Pinpoint the cell where the given text exists, returning its (X, Y) midpoint coordinate. 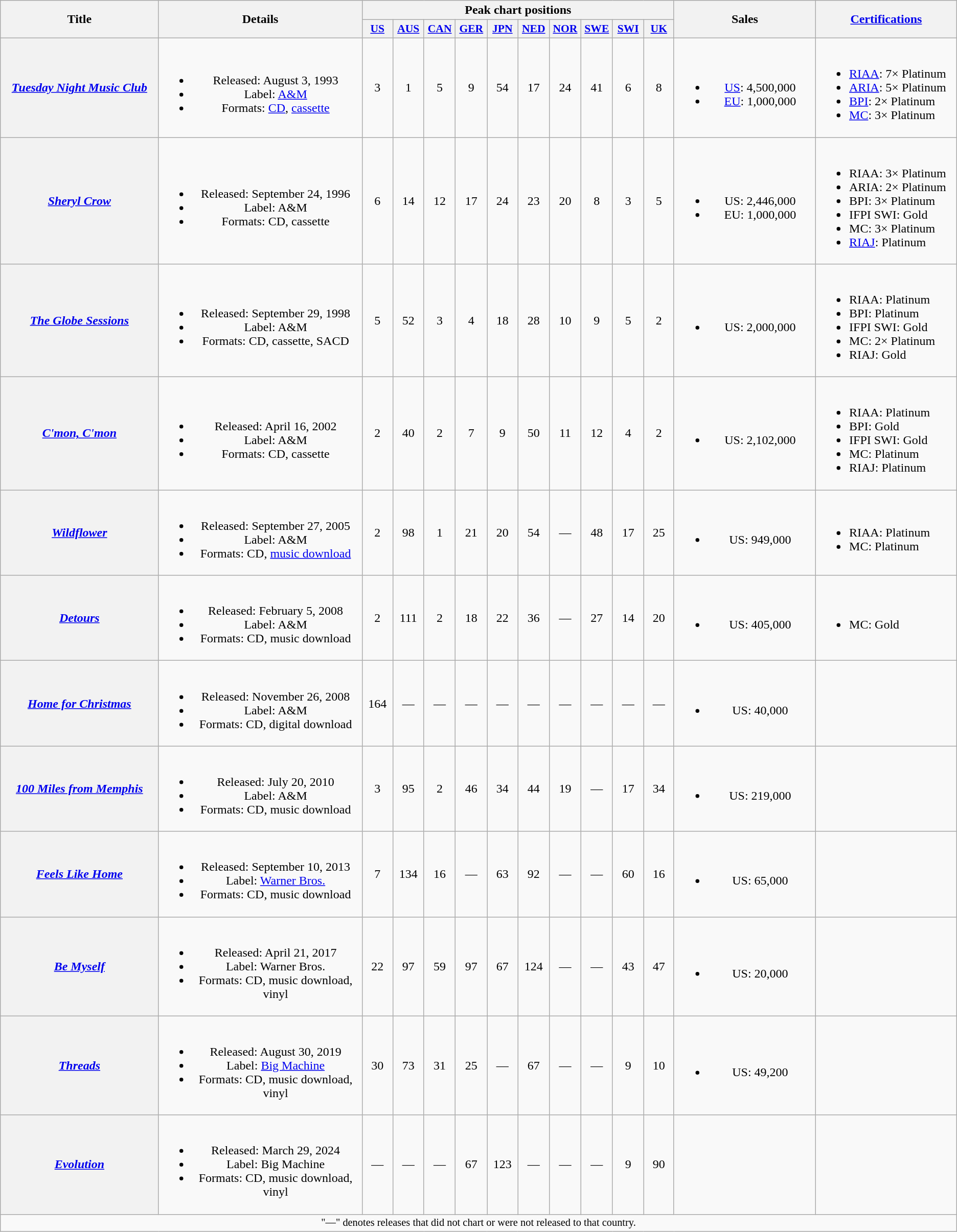
Released: April 21, 2017Label: Warner Bros.Formats: CD, music download, vinyl (260, 966)
164 (377, 703)
RIAA: PlatinumMC: Platinum (886, 532)
Released: September 27, 2005Label: A&MFormats: CD, music download (260, 532)
C'mon, C'mon (80, 433)
Released: April 16, 2002Label: A&MFormats: CD, cassette (260, 433)
36 (534, 618)
52 (408, 321)
Home for Christmas (80, 703)
Released: September 24, 1996Label: A&MFormats: CD, cassette (260, 200)
Threads (80, 1065)
98 (408, 532)
50 (534, 433)
44 (534, 789)
US: 949,000 (744, 532)
27 (597, 618)
US: 2,446,000EU: 1,000,000 (744, 200)
73 (408, 1065)
11 (565, 433)
Released: November 26, 2008Label: A&MFormats: CD, digital download (260, 703)
28 (534, 321)
Certifications (886, 19)
Detours (80, 618)
SWE (597, 29)
47 (658, 966)
RIAA: 3× PlatinumARIA: 2× PlatinumBPI: 3× PlatinumIFPI SWI: GoldMC: 3× PlatinumRIAJ: Platinum (886, 200)
UK (658, 29)
Released: July 20, 2010Label: A&MFormats: CD, music download (260, 789)
Released: September 10, 2013Label: Warner Bros.Formats: CD, music download (260, 874)
31 (440, 1065)
CAN (440, 29)
21 (471, 532)
Released: September 29, 1998Label: A&MFormats: CD, cassette, SACD (260, 321)
124 (534, 966)
123 (503, 1165)
Be Myself (80, 966)
US: 40,000 (744, 703)
Feels Like Home (80, 874)
23 (534, 200)
30 (377, 1065)
US (377, 29)
RIAA: 7× PlatinumARIA: 5× PlatinumBPI: 2× PlatinumMC: 3× Platinum (886, 87)
60 (628, 874)
NED (534, 29)
US: 4,500,000EU: 1,000,000 (744, 87)
Details (260, 19)
US: 2,000,000 (744, 321)
19 (565, 789)
63 (503, 874)
JPN (503, 29)
Sales (744, 19)
US: 20,000 (744, 966)
RIAA: PlatinumBPI: GoldIFPI SWI: GoldMC: PlatinumRIAJ: Platinum (886, 433)
46 (471, 789)
100 Miles from Memphis (80, 789)
GER (471, 29)
Peak chart positions (518, 10)
AUS (408, 29)
111 (408, 618)
Sheryl Crow (80, 200)
48 (597, 532)
US: 2,102,000 (744, 433)
NOR (565, 29)
43 (628, 966)
92 (534, 874)
Wildflower (80, 532)
US: 405,000 (744, 618)
59 (440, 966)
Released: August 3, 1993Label: A&MFormats: CD, cassette (260, 87)
Title (80, 19)
US: 49,200 (744, 1065)
Released: February 5, 2008Label: A&MFormats: CD, music download (260, 618)
MC: Gold (886, 618)
US: 219,000 (744, 789)
90 (658, 1165)
Evolution (80, 1165)
41 (597, 87)
Tuesday Night Music Club (80, 87)
SWI (628, 29)
"—" denotes releases that did not chart or were not released to that country. (478, 1223)
Released: August 30, 2019Label: Big MachineFormats: CD, music download, vinyl (260, 1065)
40 (408, 433)
RIAA: PlatinumBPI: PlatinumIFPI SWI: GoldMC: 2× PlatinumRIAJ: Gold (886, 321)
Released: March 29, 2024Label: Big MachineFormats: CD, music download, vinyl (260, 1165)
134 (408, 874)
US: 65,000 (744, 874)
The Globe Sessions (80, 321)
95 (408, 789)
